Search for the cell housing the specified text and yield its [X, Y] center coordinate. 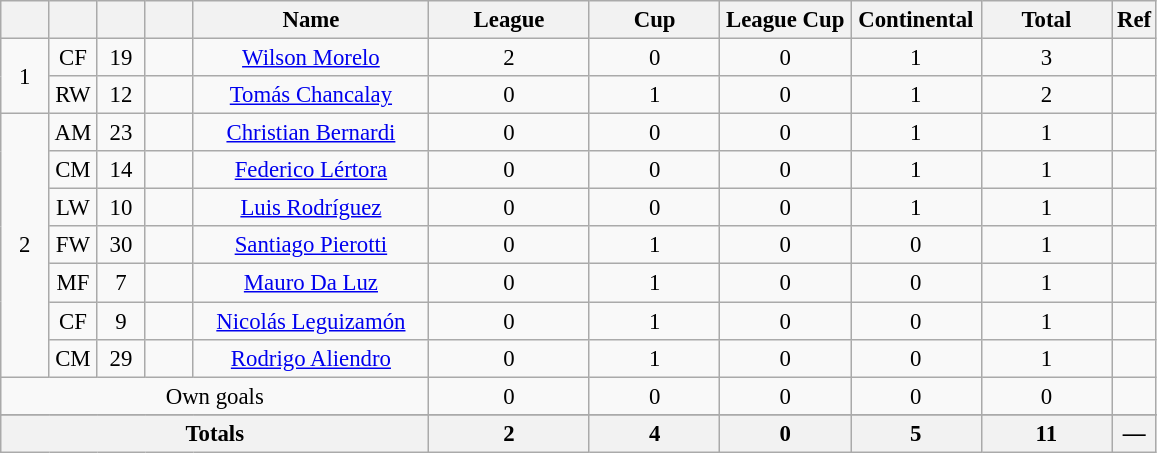
League [510, 20]
Totals [215, 433]
Federico Lértora [311, 170]
Rodrigo Aliendro [311, 358]
AM [73, 133]
3 [1046, 58]
Ref [1134, 20]
Luis Rodríguez [311, 208]
RW [73, 95]
11 [1046, 433]
Own goals [215, 396]
23 [121, 133]
Total [1046, 20]
FW [73, 245]
Mauro Da Luz [311, 283]
Tomás Chancalay [311, 95]
— [1134, 433]
14 [121, 170]
5 [916, 433]
9 [121, 321]
7 [121, 283]
12 [121, 95]
19 [121, 58]
Christian Bernardi [311, 133]
Nicolás Leguizamón [311, 321]
Name [311, 20]
Cup [654, 20]
LW [73, 208]
4 [654, 433]
30 [121, 245]
MF [73, 283]
29 [121, 358]
10 [121, 208]
Wilson Morelo [311, 58]
Santiago Pierotti [311, 245]
Continental [916, 20]
League Cup [786, 20]
